Determine the (X, Y) coordinate at the center of the cell enclosing the given text.  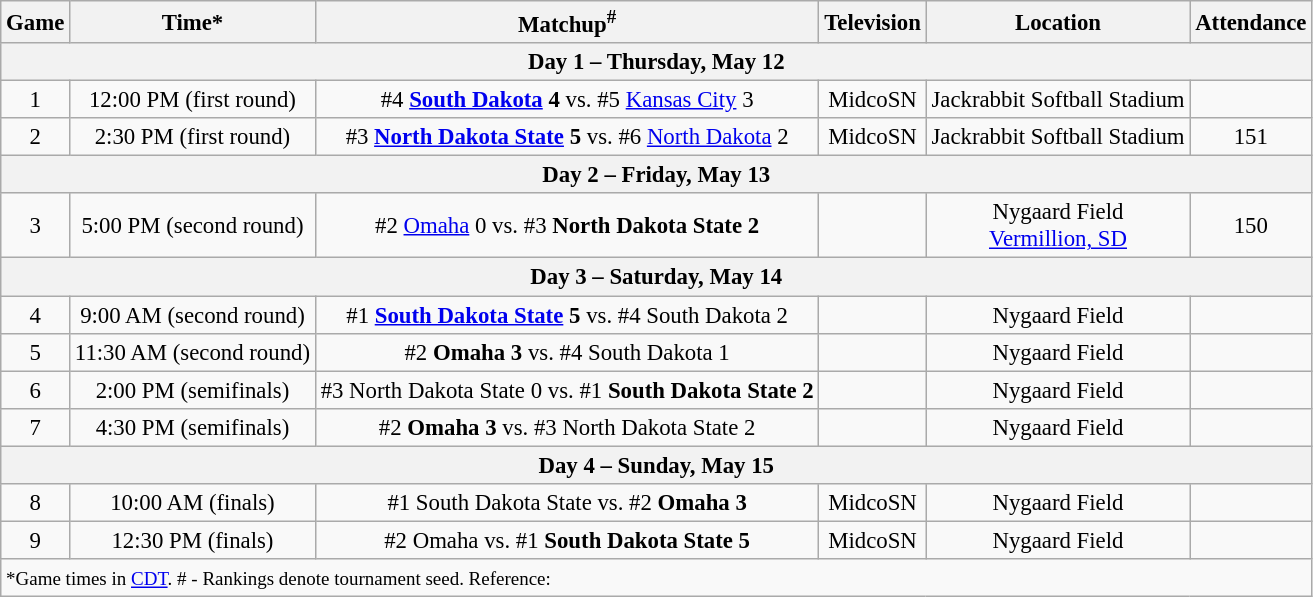
#2 Omaha 3 vs. #3 North Dakota State 2 (567, 427)
Day 4 – Sunday, May 15 (656, 465)
*Game times in CDT. # - Rankings denote tournament seed. Reference: (656, 578)
2:30 PM (first round) (193, 137)
Matchup# (567, 22)
#2 Omaha 0 vs. #3 North Dakota State 2 (567, 226)
4:30 PM (semifinals) (193, 427)
#3 North Dakota State 0 vs. #1 South Dakota State 2 (567, 390)
2 (36, 137)
10:00 AM (finals) (193, 503)
7 (36, 427)
9:00 AM (second round) (193, 315)
Television (872, 22)
9 (36, 540)
6 (36, 390)
#1 South Dakota State 5 vs. #4 South Dakota 2 (567, 315)
1 (36, 100)
Location (1058, 22)
151 (1251, 137)
Day 3 – Saturday, May 14 (656, 277)
#2 Omaha 3 vs. #4 South Dakota 1 (567, 352)
Time* (193, 22)
Attendance (1251, 22)
150 (1251, 226)
12:00 PM (first round) (193, 100)
Day 1 – Thursday, May 12 (656, 62)
5 (36, 352)
8 (36, 503)
#2 Omaha vs. #1 South Dakota State 5 (567, 540)
12:30 PM (finals) (193, 540)
4 (36, 315)
3 (36, 226)
#1 South Dakota State vs. #2 Omaha 3 (567, 503)
Game (36, 22)
Nygaard FieldVermillion, SD (1058, 226)
2:00 PM (semifinals) (193, 390)
#4 South Dakota 4 vs. #5 Kansas City 3 (567, 100)
5:00 PM (second round) (193, 226)
11:30 AM (second round) (193, 352)
Day 2 – Friday, May 13 (656, 175)
#3 North Dakota State 5 vs. #6 North Dakota 2 (567, 137)
